Find where the given text appears and provide that cell's center as [x, y] coordinate. 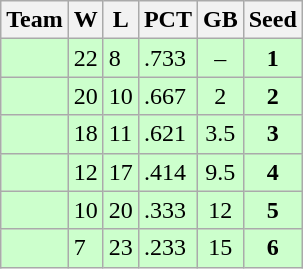
4 [272, 172]
GB [220, 20]
17 [120, 172]
– [220, 58]
23 [120, 248]
Team [35, 20]
.667 [168, 96]
.733 [168, 58]
Seed [272, 20]
5 [272, 210]
6 [272, 248]
3 [272, 134]
W [86, 20]
15 [220, 248]
22 [86, 58]
PCT [168, 20]
11 [120, 134]
8 [120, 58]
.333 [168, 210]
L [120, 20]
9.5 [220, 172]
18 [86, 134]
.621 [168, 134]
.414 [168, 172]
7 [86, 248]
.233 [168, 248]
1 [272, 58]
3.5 [220, 134]
